For the text-containing cell, return its midpoint in (x, y) coordinate format. 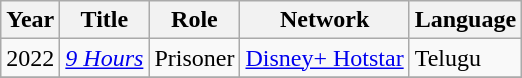
Role (194, 20)
9 Hours (104, 58)
Telugu (465, 58)
Network (324, 20)
Language (465, 20)
Year (30, 20)
2022 (30, 58)
Title (104, 20)
Disney+ Hotstar (324, 58)
Prisoner (194, 58)
